Extract the (X, Y) coordinate from the center of the cell holding the provided text.  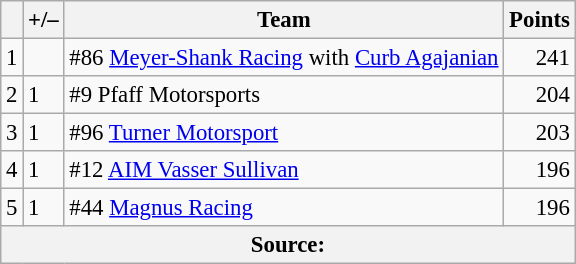
#9 Pfaff Motorsports (284, 95)
5 (12, 208)
4 (12, 170)
#96 Turner Motorsport (284, 133)
Team (284, 20)
#12 AIM Vasser Sullivan (284, 170)
204 (540, 95)
203 (540, 133)
3 (12, 133)
Points (540, 20)
#44 Magnus Racing (284, 208)
#86 Meyer-Shank Racing with Curb Agajanian (284, 58)
241 (540, 58)
2 (12, 95)
Source: (288, 245)
+/– (44, 20)
